Locate the cell with the specified text and output its [x, y] center coordinate. 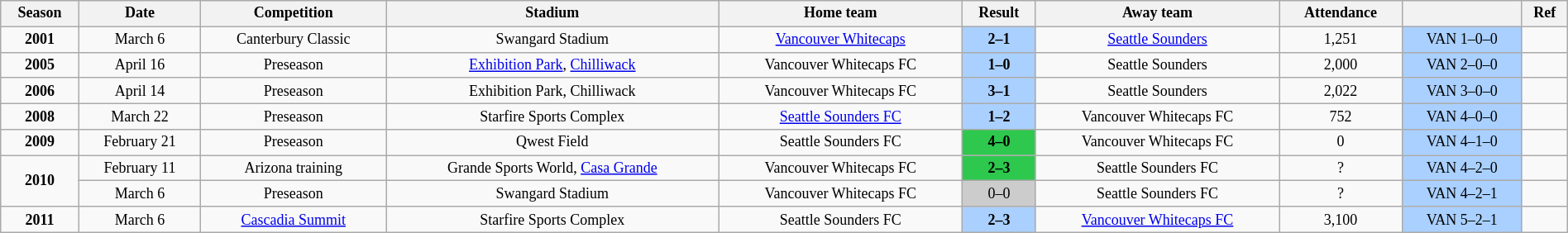
0–0 [999, 193]
Result [999, 13]
2,022 [1341, 91]
VAN 4–1–0 [1462, 142]
2006 [40, 91]
VAN 1–0–0 [1462, 40]
VAN 5–2–1 [1462, 220]
VAN 4–0–0 [1462, 116]
April 16 [139, 64]
VAN 4–2–1 [1462, 193]
Home team [840, 13]
Vancouver Whitecaps [840, 40]
2005 [40, 64]
3,100 [1341, 220]
3–1 [999, 91]
Canterbury Classic [294, 40]
2010 [40, 181]
1–2 [999, 116]
Qwest Field [552, 142]
Away team [1158, 13]
2009 [40, 142]
Arizona training [294, 169]
VAN 4–2–0 [1462, 169]
VAN 2–0–0 [1462, 64]
0 [1341, 142]
April 14 [139, 91]
VAN 3–0–0 [1462, 91]
Stadium [552, 13]
Ref [1545, 13]
Attendance [1341, 13]
February 11 [139, 169]
Competition [294, 13]
2–1 [999, 40]
4–0 [999, 142]
Date [139, 13]
February 21 [139, 142]
March 22 [139, 116]
Grande Sports World, Casa Grande [552, 169]
752 [1341, 116]
Cascadia Summit [294, 220]
1–0 [999, 64]
1,251 [1341, 40]
2011 [40, 220]
Season [40, 13]
2,000 [1341, 64]
2008 [40, 116]
2001 [40, 40]
